Return (X, Y) of the center of cell containing provided text 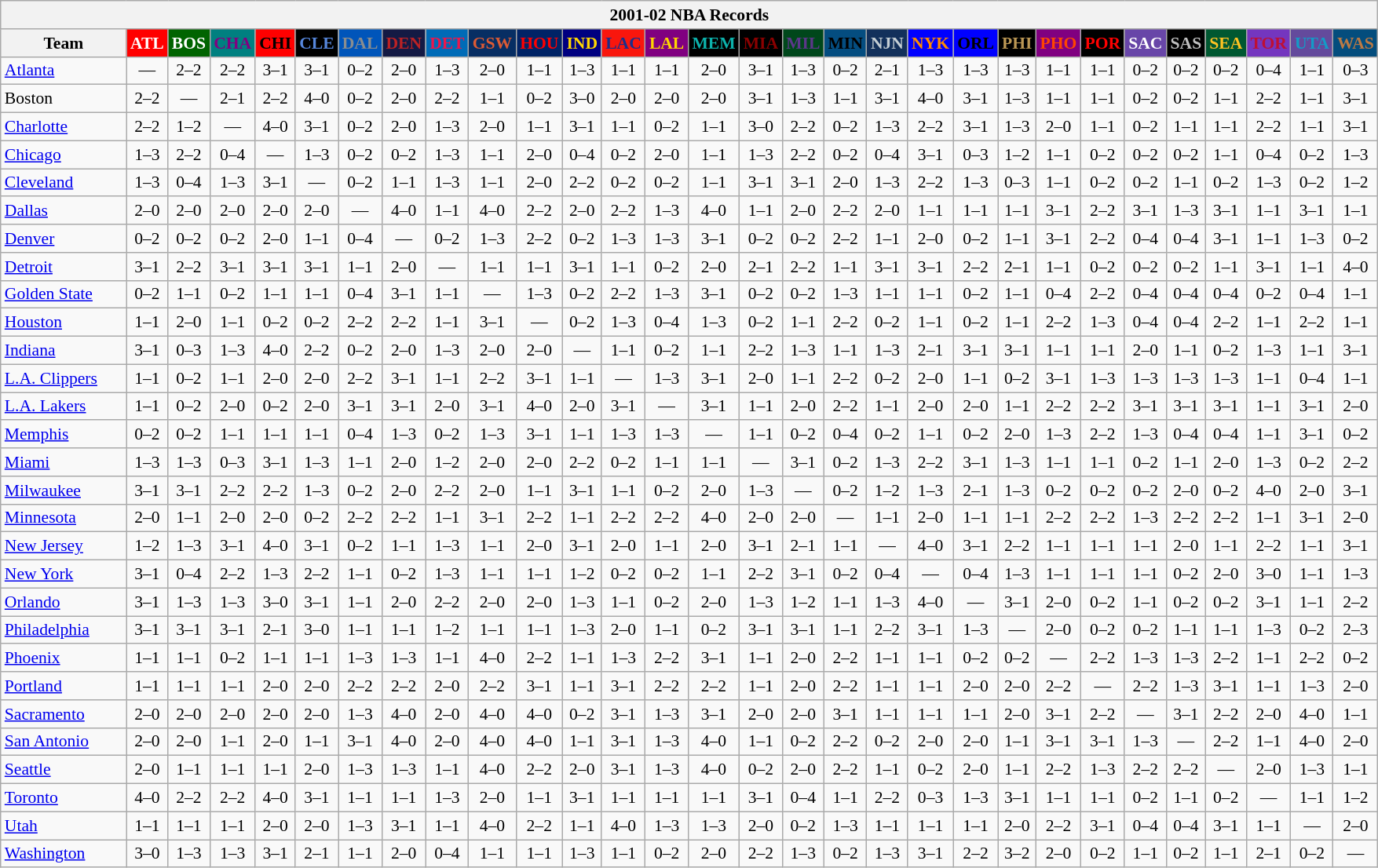
L.A. Lakers (64, 407)
Minnesota (64, 518)
SAC (1145, 43)
San Antonio (64, 742)
Sacramento (64, 714)
MIN (845, 43)
New York (64, 574)
DEN (404, 43)
Milwaukee (64, 491)
HOU (539, 43)
CLE (317, 43)
MIL (802, 43)
Phoenix (64, 658)
Team (64, 43)
MIA (761, 43)
PHI (1018, 43)
Chicago (64, 155)
Miami (64, 462)
CHI (275, 43)
Orlando (64, 602)
SEA (1226, 43)
UTA (1312, 43)
Charlotte (64, 127)
MEM (713, 43)
WAS (1355, 43)
Portland (64, 686)
Denver (64, 239)
SAS (1186, 43)
NJN (887, 43)
Detroit (64, 267)
PHO (1058, 43)
CHA (232, 43)
NYK (930, 43)
Atlanta (64, 71)
Utah (64, 826)
New Jersey (64, 546)
2001-02 NBA Records (689, 15)
BOS (188, 43)
Cleveland (64, 183)
Houston (64, 323)
L.A. Clippers (64, 378)
Boston (64, 99)
Toronto (64, 798)
Dallas (64, 211)
Philadelphia (64, 630)
POR (1102, 43)
DAL (360, 43)
Indiana (64, 351)
ATL (148, 43)
GSW (493, 43)
3–2 (1018, 854)
LAC (623, 43)
LAL (667, 43)
ORL (975, 43)
Seattle (64, 770)
2–3 (1355, 630)
IND (582, 43)
Golden State (64, 294)
Washington (64, 854)
Memphis (64, 435)
DET (448, 43)
TOR (1269, 43)
